Pinpoint the cell where the given text exists, returning its (x, y) midpoint coordinate. 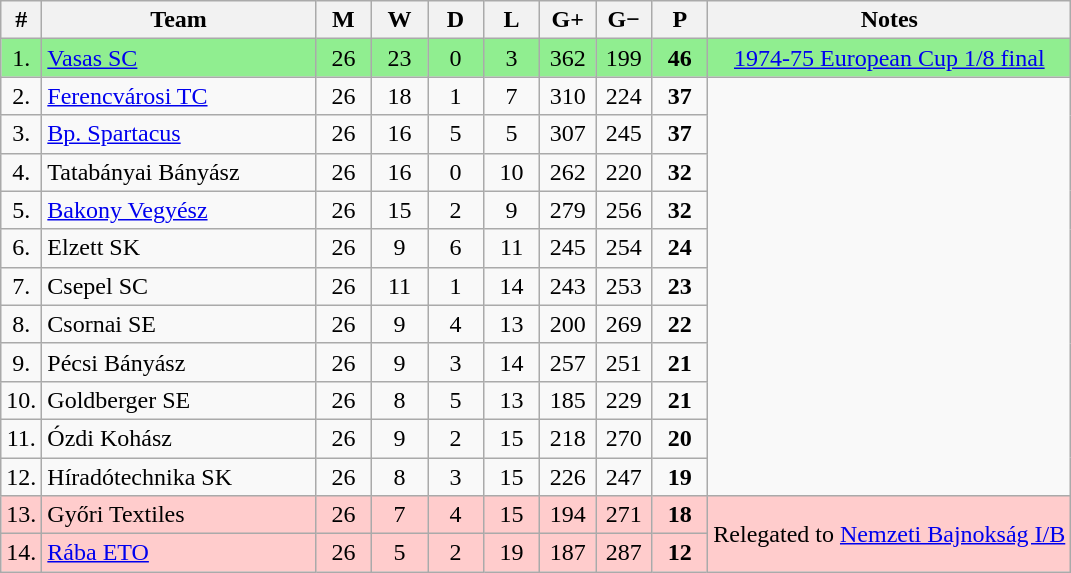
Csornai SE (179, 324)
6. (22, 248)
G+ (568, 20)
Vasas SC (179, 58)
Relegated to Nemzeti Bajnokság I/B (890, 534)
3. (22, 134)
8. (22, 324)
269 (624, 324)
10. (22, 400)
270 (624, 438)
251 (624, 362)
Elzett SK (179, 248)
11. (22, 438)
7. (22, 286)
12 (680, 553)
22 (680, 324)
199 (624, 58)
Ózdi Kohász (179, 438)
Csepel SC (179, 286)
# (22, 20)
254 (624, 248)
G− (624, 20)
6 (456, 248)
Pécsi Bányász (179, 362)
D (456, 20)
362 (568, 58)
257 (568, 362)
12. (22, 477)
Team (179, 20)
10 (512, 172)
229 (624, 400)
5. (22, 210)
Rába ETO (179, 553)
200 (568, 324)
262 (568, 172)
4. (22, 172)
185 (568, 400)
P (680, 20)
Notes (890, 20)
218 (568, 438)
Bakony Vegyész (179, 210)
2. (22, 96)
20 (680, 438)
287 (624, 553)
1. (22, 58)
247 (624, 477)
Goldberger SE (179, 400)
W (399, 20)
220 (624, 172)
Győri Textiles (179, 515)
253 (624, 286)
310 (568, 96)
256 (624, 210)
46 (680, 58)
14. (22, 553)
24 (680, 248)
226 (568, 477)
271 (624, 515)
Bp. Spartacus (179, 134)
L (512, 20)
Híradótechnika SK (179, 477)
1974-75 European Cup 1/8 final (890, 58)
Ferencvárosi TC (179, 96)
187 (568, 553)
M (343, 20)
279 (568, 210)
243 (568, 286)
9. (22, 362)
224 (624, 96)
194 (568, 515)
Tatabányai Bányász (179, 172)
13. (22, 515)
307 (568, 134)
